Pinpoint the cell where the given text exists, returning its (X, Y) midpoint coordinate. 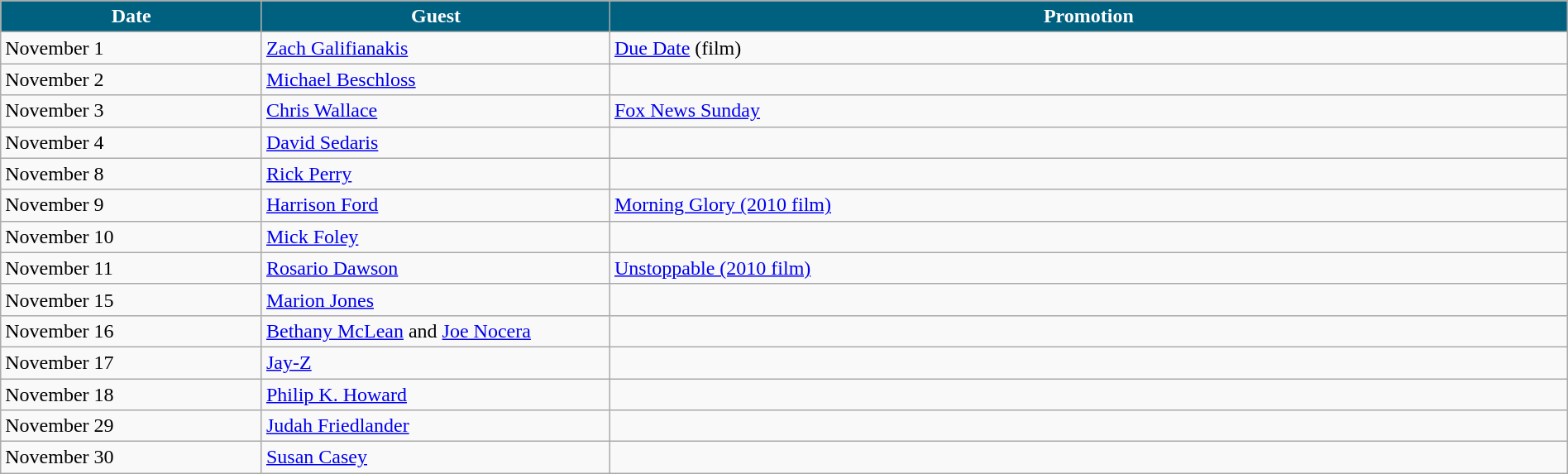
Due Date (film) (1088, 48)
Date (131, 17)
Zach Galifianakis (435, 48)
November 3 (131, 111)
November 16 (131, 331)
Susan Casey (435, 457)
Marion Jones (435, 299)
November 9 (131, 205)
Rosario Dawson (435, 268)
Judah Friedlander (435, 426)
Guest (435, 17)
November 10 (131, 237)
Promotion (1088, 17)
November 30 (131, 457)
Chris Wallace (435, 111)
November 15 (131, 299)
Philip K. Howard (435, 395)
Mick Foley (435, 237)
November 4 (131, 142)
November 1 (131, 48)
Rick Perry (435, 174)
November 11 (131, 268)
David Sedaris (435, 142)
Morning Glory (2010 film) (1088, 205)
November 2 (131, 79)
November 29 (131, 426)
Harrison Ford (435, 205)
Bethany McLean and Joe Nocera (435, 331)
November 17 (131, 362)
Michael Beschloss (435, 79)
Fox News Sunday (1088, 111)
Jay-Z (435, 362)
November 18 (131, 395)
November 8 (131, 174)
Unstoppable (2010 film) (1088, 268)
